Identify which cell holds the provided text, then report its [X, Y] central coordinate. 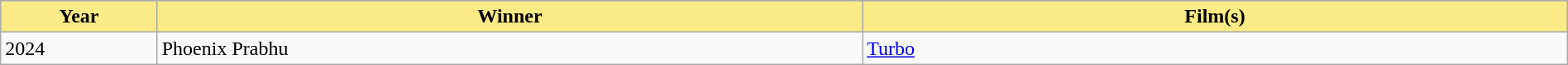
Phoenix Prabhu [509, 48]
2024 [79, 48]
Film(s) [1216, 17]
Turbo [1216, 48]
Year [79, 17]
Winner [509, 17]
